Pinpoint the cell where the given text exists, returning its (x, y) midpoint coordinate. 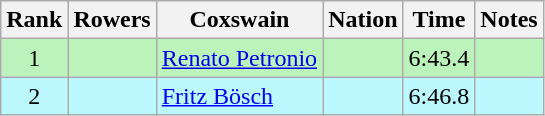
6:43.4 (439, 58)
Renato Petronio (239, 58)
1 (34, 58)
Notes (509, 20)
Nation (363, 20)
Time (439, 20)
6:46.8 (439, 96)
Rowers (112, 20)
Fritz Bösch (239, 96)
Rank (34, 20)
2 (34, 96)
Coxswain (239, 20)
